Return [X, Y] of the center of cell containing provided text 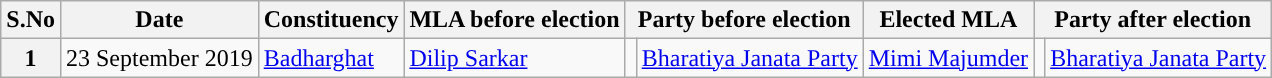
1 [31, 58]
Party before election [744, 20]
Elected MLA [948, 20]
Party after election [1153, 20]
Dilip Sarkar [514, 58]
Badharghat [331, 58]
Date [159, 20]
23 September 2019 [159, 58]
S.No [31, 20]
Constituency [331, 20]
Mimi Majumder [948, 58]
MLA before election [514, 20]
